Find where the given text appears and provide that cell's center as [x, y] coordinate. 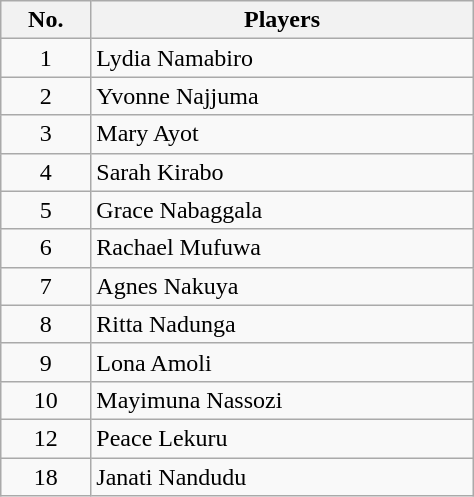
No. [46, 20]
Mayimuna Nassozi [282, 400]
Lydia Namabiro [282, 58]
Mary Ayot [282, 134]
Lona Amoli [282, 362]
Peace Lekuru [282, 438]
9 [46, 362]
10 [46, 400]
Rachael Mufuwa [282, 248]
1 [46, 58]
2 [46, 96]
Grace Nabaggala [282, 210]
3 [46, 134]
18 [46, 477]
5 [46, 210]
6 [46, 248]
Yvonne Najjuma [282, 96]
Ritta Nadunga [282, 324]
4 [46, 172]
12 [46, 438]
Players [282, 20]
Janati Nandudu [282, 477]
Agnes Nakuya [282, 286]
8 [46, 324]
7 [46, 286]
Sarah Kirabo [282, 172]
